Pinpoint the cell where the given text exists, returning its (x, y) midpoint coordinate. 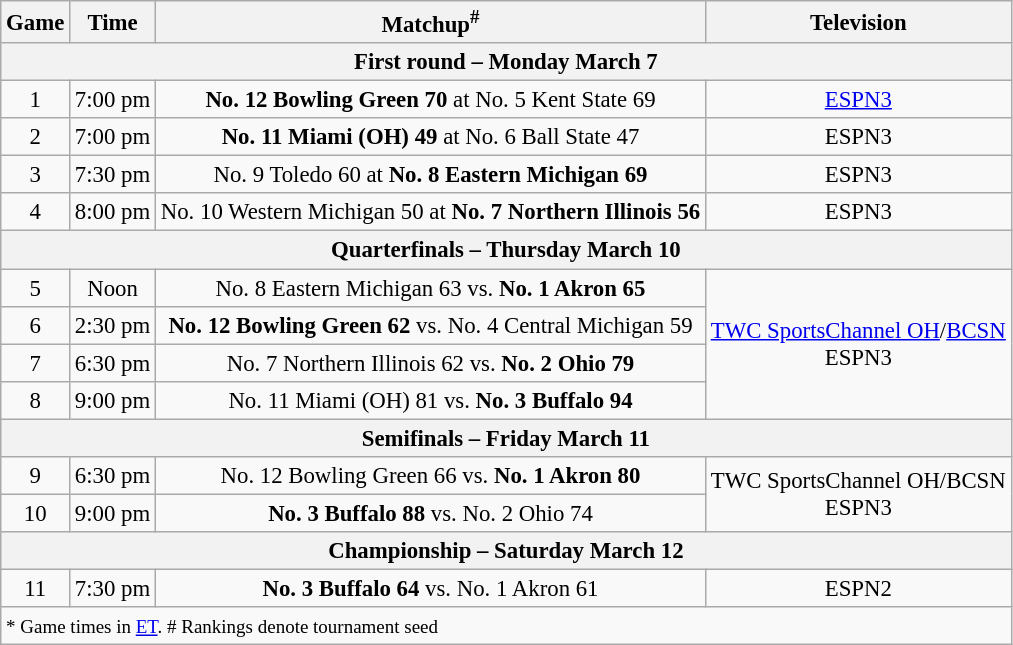
No. 7 Northern Illinois 62 vs. No. 2 Ohio 79 (430, 363)
Semifinals – Friday March 11 (506, 438)
8 (36, 400)
First round – Monday March 7 (506, 62)
8:00 pm (113, 213)
No. 11 Miami (OH) 81 vs. No. 3 Buffalo 94 (430, 400)
No. 12 Bowling Green 62 vs. No. 4 Central Michigan 59 (430, 325)
No. 10 Western Michigan 50 at No. 7 Northern Illinois 56 (430, 213)
3 (36, 175)
No. 3 Buffalo 88 vs. No. 2 Ohio 74 (430, 513)
No. 8 Eastern Michigan 63 vs. No. 1 Akron 65 (430, 288)
Television (858, 22)
No. 12 Bowling Green 70 at No. 5 Kent State 69 (430, 100)
No. 3 Buffalo 64 vs. No. 1 Akron 61 (430, 588)
1 (36, 100)
No. 9 Toledo 60 at No. 8 Eastern Michigan 69 (430, 175)
Championship – Saturday March 12 (506, 551)
No. 12 Bowling Green 66 vs. No. 1 Akron 80 (430, 476)
9 (36, 476)
10 (36, 513)
Time (113, 22)
5 (36, 288)
7 (36, 363)
Matchup# (430, 22)
Quarterfinals – Thursday March 10 (506, 250)
ESPN2 (858, 588)
2 (36, 137)
* Game times in ET. # Rankings denote tournament seed (506, 626)
11 (36, 588)
Game (36, 22)
4 (36, 213)
2:30 pm (113, 325)
No. 11 Miami (OH) 49 at No. 6 Ball State 47 (430, 137)
6 (36, 325)
Noon (113, 288)
